Locate the cell with the specified text and output its [X, Y] center coordinate. 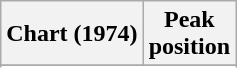
Peakposition [189, 34]
Chart (1974) [72, 34]
